Find where the given text appears and provide that cell's center as [X, Y] coordinate. 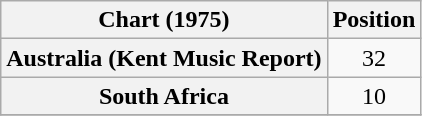
South Africa [164, 96]
32 [374, 58]
Chart (1975) [164, 20]
10 [374, 96]
Australia (Kent Music Report) [164, 58]
Position [374, 20]
